Find where the given text appears and provide that cell's center as (x, y) coordinate. 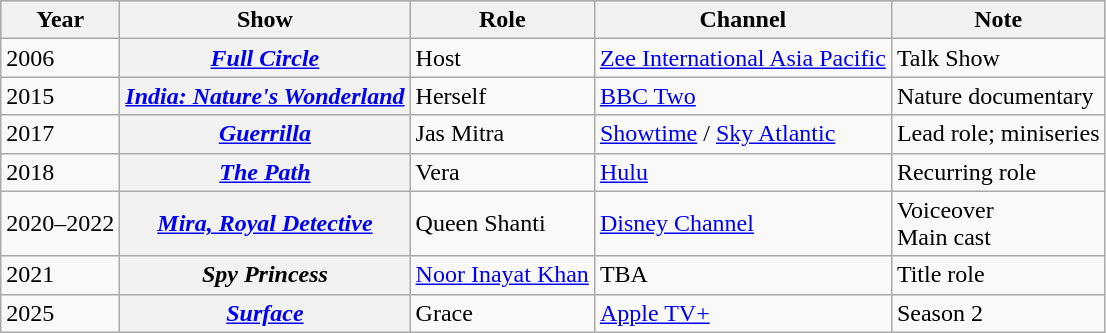
Queen Shanti (502, 224)
Vera (502, 172)
Note (998, 20)
Role (502, 20)
2025 (60, 313)
Talk Show (998, 58)
Year (60, 20)
Zee International Asia Pacific (742, 58)
The Path (265, 172)
2020–2022 (60, 224)
BBC Two (742, 96)
Surface (265, 313)
Host (502, 58)
Hulu (742, 172)
Noor Inayat Khan (502, 275)
2021 (60, 275)
Nature documentary (998, 96)
Mira, Royal Detective (265, 224)
2006 (60, 58)
VoiceoverMain cast (998, 224)
Title role (998, 275)
Season 2 (998, 313)
Grace (502, 313)
Apple TV+ (742, 313)
Channel (742, 20)
Lead role; miniseries (998, 134)
Spy Princess (265, 275)
2015 (60, 96)
Recurring role (998, 172)
Show (265, 20)
TBA (742, 275)
Jas Mitra (502, 134)
Guerrilla (265, 134)
Showtime / Sky Atlantic (742, 134)
India: Nature's Wonderland (265, 96)
2017 (60, 134)
Disney Channel (742, 224)
Herself (502, 96)
Full Circle (265, 58)
2018 (60, 172)
